From the cell containing the given text, extract its center point as [X, Y] coordinate. 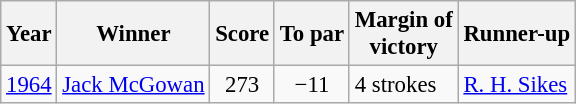
273 [242, 85]
R. H. Sikes [516, 85]
Score [242, 34]
To par [312, 34]
Runner-up [516, 34]
Year [29, 34]
4 strokes [404, 85]
1964 [29, 85]
Winner [134, 34]
Margin ofvictory [404, 34]
−11 [312, 85]
Jack McGowan [134, 85]
